Pinpoint the cell where the given text exists, returning its (X, Y) midpoint coordinate. 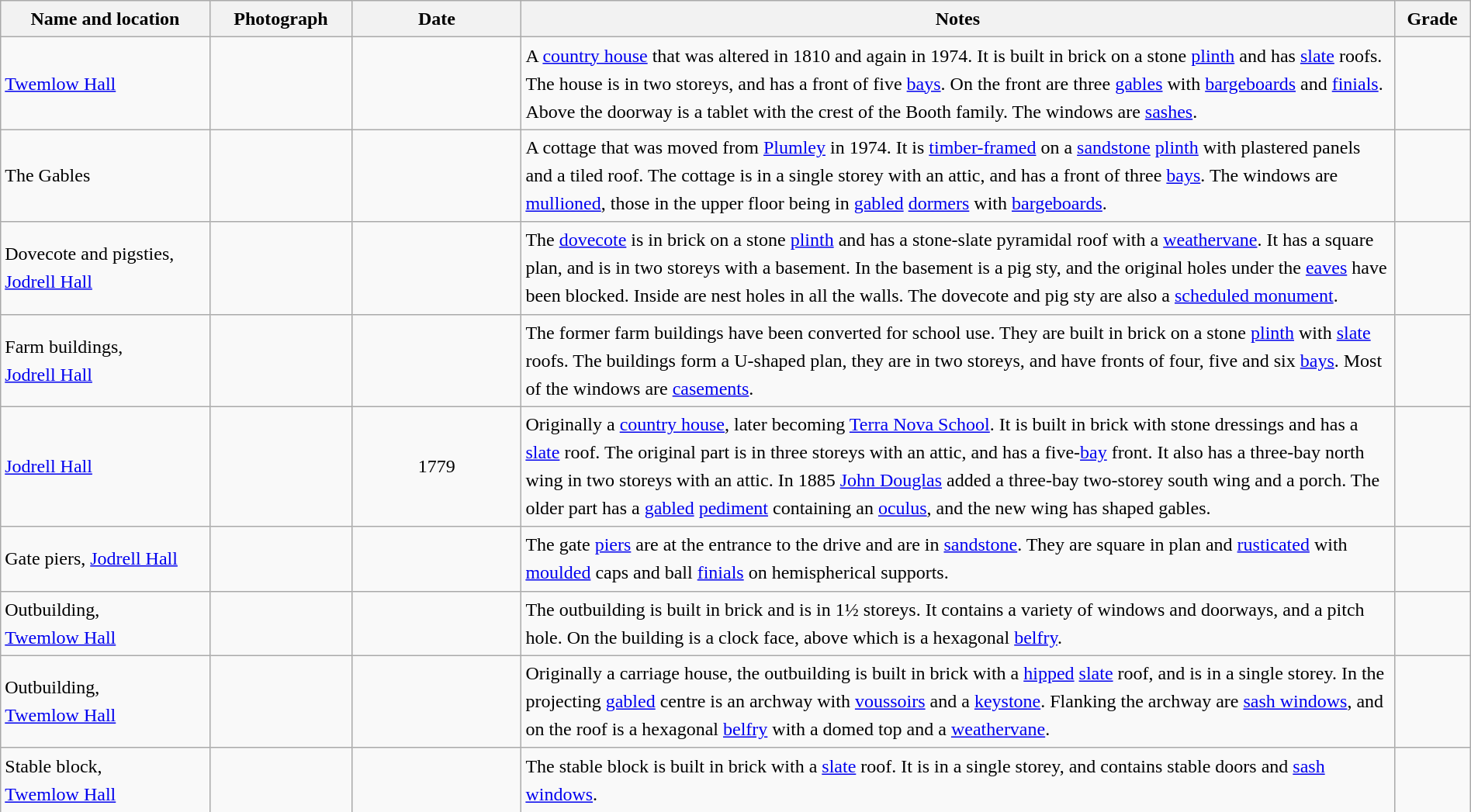
Dovecote and pigsties, Jodrell Hall (106, 268)
Jodrell Hall (106, 467)
Twemlow Hall (106, 84)
Date (437, 19)
The Gables (106, 175)
Photograph (281, 19)
Gate piers, Jodrell Hall (106, 558)
Stable block,Twemlow Hall (106, 780)
1779 (437, 467)
Name and location (106, 19)
Notes (957, 19)
Farm buildings,Jodrell Hall (106, 360)
The stable block is built in brick with a slate roof. It is in a single storey, and contains stable doors and sash windows. (957, 780)
Grade (1432, 19)
